Extract the (X, Y) coordinate from the center of the cell holding the provided text.  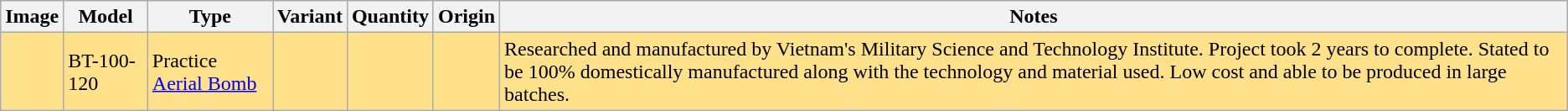
Model (106, 17)
Quantity (390, 17)
Image (32, 17)
Notes (1034, 17)
Practice Aerial Bomb (209, 71)
BT-100-120 (106, 71)
Origin (466, 17)
Type (209, 17)
Variant (310, 17)
